Return (X, Y) of the center of cell containing provided text 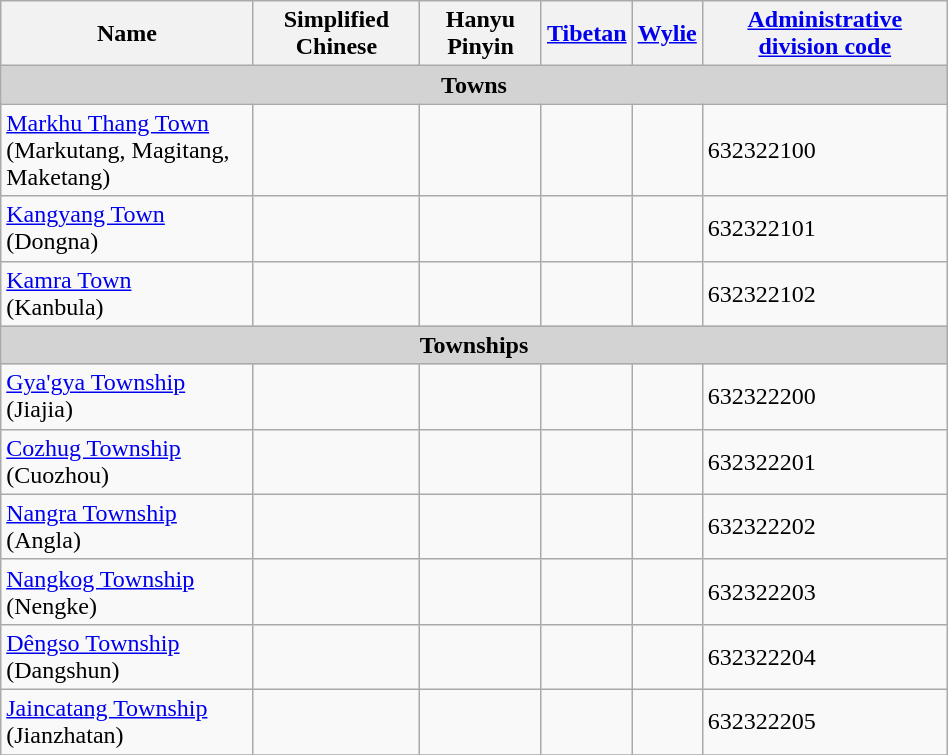
Gya'gya Township(Jiajia) (128, 396)
Hanyu Pinyin (481, 34)
Kangyang Town(Dongna) (128, 228)
Tibetan (586, 34)
632322201 (824, 462)
Simplified Chinese (336, 34)
Towns (474, 85)
Administrative division code (824, 34)
632322203 (824, 592)
Wylie (667, 34)
Kamra Town(Kanbula) (128, 294)
632322200 (824, 396)
Markhu Thang Town(Markutang, Magitang, Maketang) (128, 150)
632322102 (824, 294)
632322101 (824, 228)
632322205 (824, 722)
Jaincatang Township(Jianzhatan) (128, 722)
632322204 (824, 656)
632322202 (824, 526)
Cozhug Township(Cuozhou) (128, 462)
632322100 (824, 150)
Townships (474, 345)
Name (128, 34)
Nangkog Township(Nengke) (128, 592)
Nangra Township(Angla) (128, 526)
Dêngso Township(Dangshun) (128, 656)
